Output the (X, Y) coordinate of the center of the cell containing the given text.  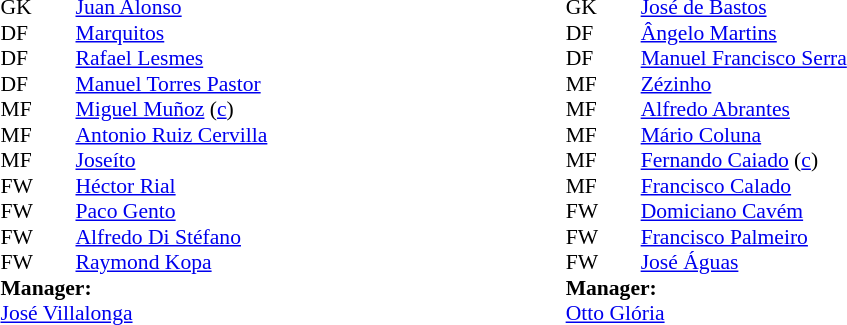
Héctor Rial (172, 186)
Alfredo Abrantes (744, 109)
Rafael Lesmes (172, 59)
Antonio Ruiz Cervilla (172, 135)
Ângelo Martins (744, 33)
Joseíto (172, 161)
Alfredo Di Stéfano (172, 237)
Raymond Kopa (172, 263)
Zézinho (744, 84)
Manuel Francisco Serra (744, 59)
Francisco Palmeiro (744, 237)
Fernando Caiado (c) (744, 161)
José Águas (744, 263)
Domiciano Cavém (744, 211)
Manuel Torres Pastor (172, 84)
Marquitos (172, 33)
Francisco Calado (744, 186)
Paco Gento (172, 211)
Mário Coluna (744, 135)
Miguel Muñoz (c) (172, 109)
